Extract the (x, y) coordinate from the center of the cell holding the provided text.  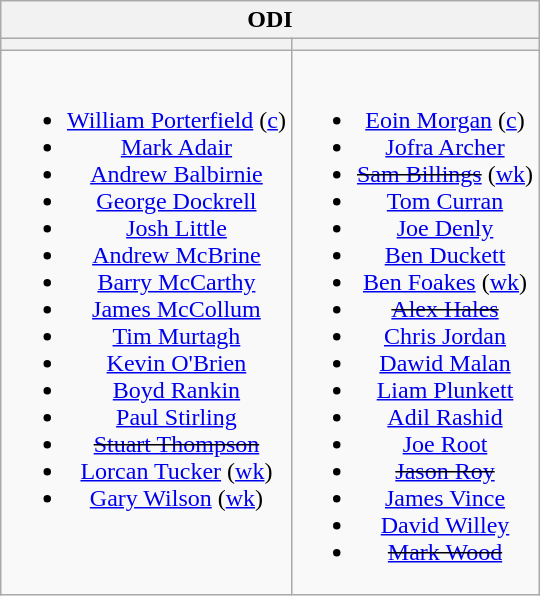
ODI (270, 20)
